Locate the cell with the specified text and output its [x, y] center coordinate. 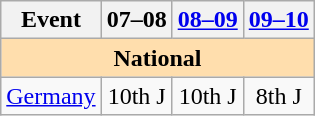
8th J [278, 96]
National [158, 58]
08–09 [208, 20]
Germany [51, 96]
09–10 [278, 20]
Event [51, 20]
07–08 [136, 20]
